Identify which cell holds the provided text, then report its [x, y] central coordinate. 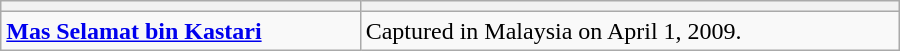
Captured in Malaysia on April 1, 2009. [630, 31]
Mas Selamat bin Kastari [180, 31]
